Capture the cell that displays the provided text and extract its [x, y] central coordinate. 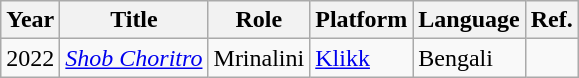
Klikk [362, 58]
Ref. [552, 20]
2022 [30, 58]
Year [30, 20]
Role [259, 20]
Language [469, 20]
Title [134, 20]
Mrinalini [259, 58]
Bengali [469, 58]
Shob Choritro [134, 58]
Platform [362, 20]
